Find where the given text appears and provide that cell's center as (X, Y) coordinate. 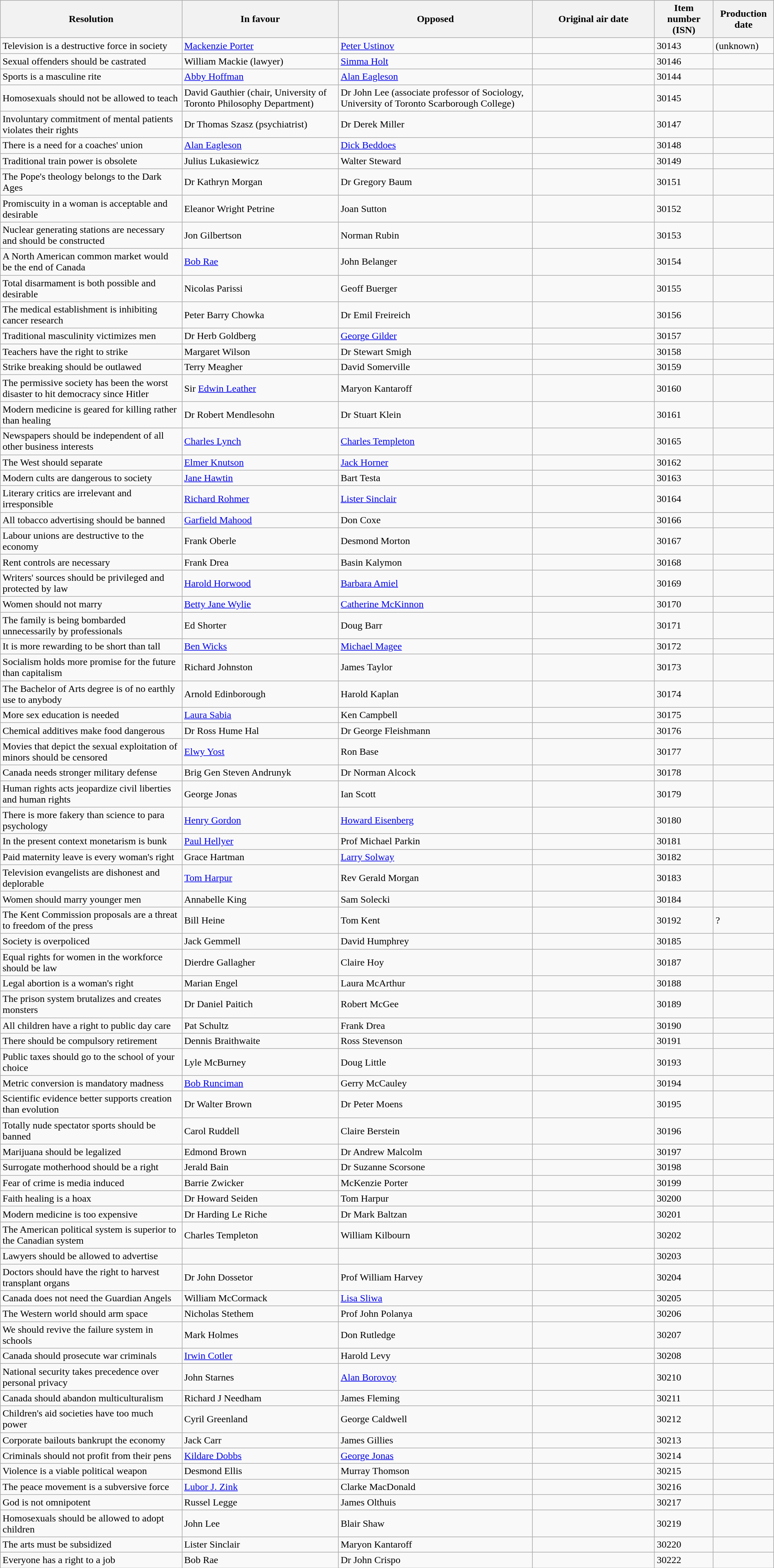
30172 (684, 647)
Dr Suzanne Scorsone (435, 1167)
Peter Ustinov (435, 46)
Abby Hoffman (260, 77)
Prof John Polanya (435, 1314)
30222 (684, 1560)
30178 (684, 773)
Grace Hartman (260, 857)
30181 (684, 841)
Dr Gregory Baum (435, 182)
Ed Shorter (260, 625)
30185 (684, 941)
Dr Norman Alcock (435, 773)
30217 (684, 1502)
30153 (684, 235)
30148 (684, 145)
Dr Harding Le Riche (260, 1214)
Dr George Fleishmann (435, 731)
Production date (743, 19)
Nicolas Parissi (260, 288)
Desmond Ellis (260, 1471)
(unknown) (743, 46)
God is not omnipotent (91, 1502)
30205 (684, 1298)
30193 (684, 1062)
30179 (684, 794)
Chemical additives make food dangerous (91, 731)
Dennis Braithwaite (260, 1041)
Dr Peter Moens (435, 1104)
Writers' sources should be privileged and protected by law (91, 583)
Mark Holmes (260, 1335)
Society is overpoliced (91, 941)
30189 (684, 1005)
Jane Hawtin (260, 478)
Totally nude spectator sports should be banned (91, 1131)
Homosexuals should be allowed to adopt children (91, 1523)
Canada should abandon multiculturalism (91, 1398)
William McCormack (260, 1298)
Dr Ross Hume Hal (260, 731)
30169 (684, 583)
Bill Heine (260, 920)
George Caldwell (435, 1419)
Dr Robert Mendlesohn (260, 415)
30155 (684, 288)
Annabelle King (260, 899)
30159 (684, 367)
Walter Steward (435, 161)
Arnold Edinborough (260, 694)
30176 (684, 731)
30173 (684, 667)
The family is being bombarded unnecessarily by professionals (91, 625)
Opposed (435, 19)
30143 (684, 46)
Geoff Buerger (435, 288)
Norman Rubin (435, 235)
Blair Shaw (435, 1523)
Laura McArthur (435, 984)
30163 (684, 478)
30157 (684, 336)
Richard Johnston (260, 667)
Labour unions are destructive to the economy (91, 541)
Television is a destructive force in society (91, 46)
30220 (684, 1544)
Television evangelists are dishonest and deplorable (91, 878)
All tobacco advertising should be banned (91, 520)
The Western world should arm space (91, 1314)
Traditional train power is obsolete (91, 161)
30188 (684, 984)
In favour (260, 19)
30195 (684, 1104)
30151 (684, 182)
30208 (684, 1356)
Doug Little (435, 1062)
James Olthuis (435, 1502)
30146 (684, 61)
30196 (684, 1131)
30211 (684, 1398)
Paul Hellyer (260, 841)
Barrie Zwicker (260, 1183)
The Bachelor of Arts degree is of no earthly use to anybody (91, 694)
Terry Meagher (260, 367)
Laura Sabia (260, 715)
Ken Campbell (435, 715)
Ben Wicks (260, 647)
Ron Base (435, 752)
30161 (684, 415)
Cyril Greenland (260, 1419)
Robert McGee (435, 1005)
Homosexuals should not be allowed to teach (91, 98)
30194 (684, 1083)
Joan Sutton (435, 208)
30202 (684, 1235)
Basin Kalymon (435, 562)
30167 (684, 541)
In the present context monetarism is bunk (91, 841)
Peter Barry Chowka (260, 315)
30197 (684, 1152)
Irwin Cotler (260, 1356)
30174 (684, 694)
Howard Eisenberg (435, 820)
Harold Levy (435, 1356)
30149 (684, 161)
Henry Gordon (260, 820)
Richard J Needham (260, 1398)
Movies that depict the sexual exploitation of minors should be censored (91, 752)
Tom Kent (435, 920)
30210 (684, 1377)
Dr Stewart Smigh (435, 352)
Fear of crime is media induced (91, 1183)
30192 (684, 920)
Jack Gemmell (260, 941)
Canada does not need the Guardian Angels (91, 1298)
There is a need for a coaches' union (91, 145)
30154 (684, 261)
30215 (684, 1471)
Jack Carr (260, 1440)
Modern medicine is too expensive (91, 1214)
Metric conversion is mandatory madness (91, 1083)
Don Coxe (435, 520)
Canada needs stronger military defense (91, 773)
30156 (684, 315)
John Starnes (260, 1377)
Dierdre Gallagher (260, 962)
Criminals should not profit from their pens (91, 1456)
The arts must be subsidized (91, 1544)
Dr Walter Brown (260, 1104)
Desmond Morton (435, 541)
Charles Lynch (260, 441)
30144 (684, 77)
Dick Beddoes (435, 145)
Elmer Knutson (260, 462)
Dr John Dossetor (260, 1277)
Bob Runciman (260, 1083)
Doug Barr (435, 625)
The West should separate (91, 462)
Sir Edwin Leather (260, 388)
Pat Schultz (260, 1026)
Murray Thomson (435, 1471)
Simma Holt (435, 61)
Dr John Lee (associate professor of Sociology, University of Toronto Scarborough College) (435, 98)
30180 (684, 820)
Rent controls are necessary (91, 562)
John Lee (260, 1523)
Lubor J. Zink (260, 1487)
30191 (684, 1041)
30212 (684, 1419)
Michael Magee (435, 647)
Barbara Amiel (435, 583)
Total disarmament is both possible and desirable (91, 288)
Garfield Mahood (260, 520)
Carol Ruddell (260, 1131)
Faith healing is a hoax (91, 1198)
The prison system brutalizes and creates monsters (91, 1005)
Kildare Dobbs (260, 1456)
30204 (684, 1277)
Paid maternity leave is every woman's right (91, 857)
Literary critics are irrelevant and irresponsible (91, 499)
Promiscuity in a woman is acceptable and desirable (91, 208)
Dr Kathryn Morgan (260, 182)
James Fleming (435, 1398)
Legal abortion is a woman's right (91, 984)
30198 (684, 1167)
30158 (684, 352)
Alan Borovoy (435, 1377)
Don Rutledge (435, 1335)
30200 (684, 1198)
30166 (684, 520)
30206 (684, 1314)
30203 (684, 1256)
Corporate bailouts bankrupt the economy (91, 1440)
Dr Stuart Klein (435, 415)
Harold Kaplan (435, 694)
Human rights acts jeopardize civil liberties and human rights (91, 794)
Nuclear generating stations are necessary and should be constructed (91, 235)
Sam Solecki (435, 899)
It is more rewarding to be short than tall (91, 647)
William Mackie (lawyer) (260, 61)
Item number (ISN) (684, 19)
30175 (684, 715)
Jack Horner (435, 462)
James Taylor (435, 667)
Harold Horwood (260, 583)
Involuntary commitment of mental patients violates their rights (91, 124)
Clarke MacDonald (435, 1487)
Public taxes should go to the school of your choice (91, 1062)
Gerry McCauley (435, 1083)
30216 (684, 1487)
Modern medicine is geared for killing rather than healing (91, 415)
30162 (684, 462)
Dr Herb Goldberg (260, 336)
30145 (684, 98)
The Kent Commission proposals are a threat to freedom of the press (91, 920)
Jon Gilbertson (260, 235)
Scientific evidence better supports creation than evolution (91, 1104)
More sex education is needed (91, 715)
Dr Howard Seiden (260, 1198)
Eleanor Wright Petrine (260, 208)
30160 (684, 388)
Richard Rohmer (260, 499)
Dr Daniel Paitich (260, 1005)
David Somerville (435, 367)
Ross Stevenson (435, 1041)
Surrogate motherhood should be a right (91, 1167)
Canada should prosecute war criminals (91, 1356)
Newspapers should be independent of all other business interests (91, 441)
Women should not marry (91, 604)
James Gillies (435, 1440)
Nicholas Stethem (260, 1314)
Mackenzie Porter (260, 46)
Strike breaking should be outlawed (91, 367)
The medical establishment is inhibiting cancer research (91, 315)
30184 (684, 899)
30171 (684, 625)
John Belanger (435, 261)
Violence is a viable political weapon (91, 1471)
The Pope's theology belongs to the Dark Ages (91, 182)
Frank Oberle (260, 541)
Dr John Crispo (435, 1560)
Everyone has a right to a job (91, 1560)
William Kilbourn (435, 1235)
Jerald Bain (260, 1167)
Julius Lukasiewicz (260, 161)
30183 (684, 878)
There is more fakery than science to para psychology (91, 820)
30164 (684, 499)
Margaret Wilson (260, 352)
McKenzie Porter (435, 1183)
The American political system is superior to the Canadian system (91, 1235)
David Humphrey (435, 941)
Sports is a masculine rite (91, 77)
Prof William Harvey (435, 1277)
Lyle McBurney (260, 1062)
30187 (684, 962)
30182 (684, 857)
Doctors should have the right to harvest transplant organs (91, 1277)
The peace movement is a subversive force (91, 1487)
George Gilder (435, 336)
There should be compulsory retirement (91, 1041)
National security takes precedence over personal privacy (91, 1377)
30152 (684, 208)
Dr Andrew Malcolm (435, 1152)
Betty Jane Wylie (260, 604)
Brig Gen Steven Andrunyk (260, 773)
30207 (684, 1335)
30201 (684, 1214)
30177 (684, 752)
30190 (684, 1026)
Resolution (91, 19)
A North American common market would be the end of Canada (91, 261)
Modern cults are dangerous to society (91, 478)
Rev Gerald Morgan (435, 878)
Women should marry younger men (91, 899)
The permissive society has been the worst disaster to hit democracy since Hitler (91, 388)
Larry Solway (435, 857)
Dr Derek Miller (435, 124)
30199 (684, 1183)
Lisa Sliwa (435, 1298)
Children's aid societies have too much power (91, 1419)
Sexual offenders should be castrated (91, 61)
Elwy Yost (260, 752)
Russel Legge (260, 1502)
All children have a right to public day care (91, 1026)
Equal rights for women in the workforce should be law (91, 962)
Claire Hoy (435, 962)
Bart Testa (435, 478)
30170 (684, 604)
30219 (684, 1523)
Socialism holds more promise for the future than capitalism (91, 667)
Marian Engel (260, 984)
Edmond Brown (260, 1152)
30214 (684, 1456)
Lawyers should be allowed to advertise (91, 1256)
Marijuana should be legalized (91, 1152)
Catherine McKinnon (435, 604)
Dr Thomas Szasz (psychiatrist) (260, 124)
30213 (684, 1440)
Original air date (594, 19)
30165 (684, 441)
? (743, 920)
Claire Berstein (435, 1131)
Ian Scott (435, 794)
Dr Mark Baltzan (435, 1214)
David Gauthier (chair, University of Toronto Philosophy Department) (260, 98)
Traditional masculinity victimizes men (91, 336)
30168 (684, 562)
Prof Michael Parkin (435, 841)
30147 (684, 124)
Dr Emil Freireich (435, 315)
Teachers have the right to strike (91, 352)
We should revive the failure system in schools (91, 1335)
